Capture the cell that displays the provided text and extract its (x, y) central coordinate. 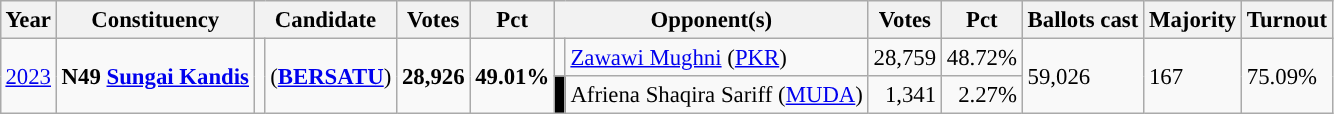
Majority (1193, 20)
Year (28, 20)
28,926 (434, 76)
2.27% (982, 95)
2023 (28, 76)
Constituency (155, 20)
N49 Sungai Kandis (155, 76)
Turnout (1288, 20)
49.01% (512, 76)
75.09% (1288, 76)
Afriena Shaqira Sariff (MUDA) (716, 95)
48.72% (982, 57)
Candidate (325, 20)
Ballots cast (1082, 20)
167 (1193, 76)
28,759 (904, 57)
1,341 (904, 95)
(BERSATU) (331, 76)
Opponent(s) (711, 20)
Zawawi Mughni (PKR) (716, 57)
59,026 (1082, 76)
